Find where the given text appears and provide that cell's center as [X, Y] coordinate. 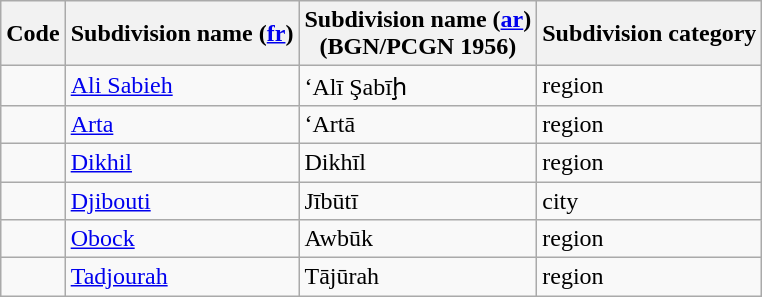
Dikhil [182, 162]
Tājūrah [418, 277]
Ali Sabieh [182, 86]
Code [33, 34]
Subdivision category [650, 34]
Obock [182, 239]
Arta [182, 124]
Jībūtī [418, 201]
Subdivision name (fr) [182, 34]
Djibouti [182, 201]
city [650, 201]
Dikhīl [418, 162]
‘Alī Şabīḩ [418, 86]
Awbūk [418, 239]
Tadjourah [182, 277]
Subdivision name (ar)(BGN/PCGN 1956) [418, 34]
‘Artā [418, 124]
